Find where the given text appears and provide that cell's center as (x, y) coordinate. 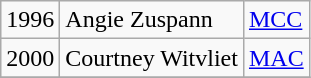
1996 (30, 20)
MCC (276, 20)
Courtney Witvliet (152, 58)
2000 (30, 58)
Angie Zuspann (152, 20)
MAC (276, 58)
